Provide the (X, Y) coordinate of the cell's center where the given text is located.  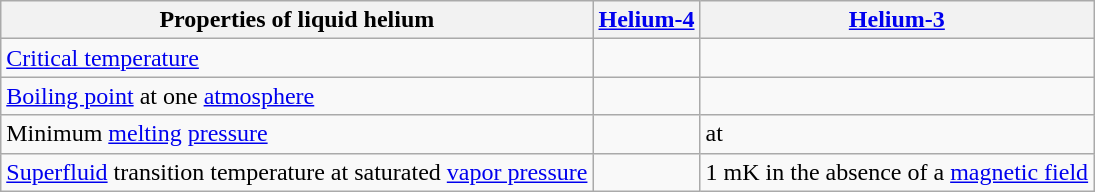
Boiling point at one atmosphere (297, 96)
Minimum melting pressure (297, 134)
Helium-4 (646, 20)
1 mK in the absence of a magnetic field (897, 172)
Helium-3 (897, 20)
at (897, 134)
Superfluid transition temperature at saturated vapor pressure (297, 172)
Critical temperature (297, 58)
Properties of liquid helium (297, 20)
